Find where the given text appears and provide that cell's center as (x, y) coordinate. 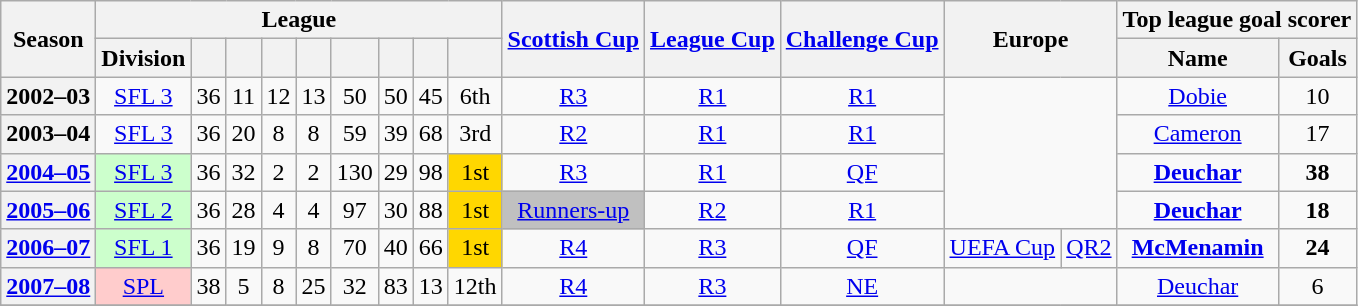
6th (475, 96)
Runners-up (573, 210)
5 (244, 286)
3rd (475, 134)
2002–03 (48, 96)
88 (430, 210)
UEFA Cup (1002, 248)
70 (354, 248)
29 (396, 172)
2005–06 (48, 210)
SPL (144, 286)
2004–05 (48, 172)
130 (354, 172)
12th (475, 286)
83 (396, 286)
Scottish Cup (573, 39)
66 (430, 248)
Top league goal scorer (1237, 20)
Division (144, 58)
Europe (1030, 39)
McMenamin (1198, 248)
Cameron (1198, 134)
25 (314, 286)
18 (1318, 210)
2006–07 (48, 248)
6 (1318, 286)
2003–04 (48, 134)
40 (396, 248)
30 (396, 210)
28 (244, 210)
19 (244, 248)
20 (244, 134)
League Cup (713, 39)
Dobie (1198, 96)
17 (1318, 134)
45 (430, 96)
Season (48, 39)
68 (430, 134)
QR2 (1089, 248)
97 (354, 210)
98 (430, 172)
59 (354, 134)
12 (278, 96)
League (299, 20)
SFL 2 (144, 210)
SFL 1 (144, 248)
Name (1198, 58)
9 (278, 248)
NE (862, 286)
10 (1318, 96)
24 (1318, 248)
2007–08 (48, 286)
39 (396, 134)
Goals (1318, 58)
Challenge Cup (862, 39)
11 (244, 96)
